Scan for the cell matching the given text and deliver its [X, Y] coordinate at center. 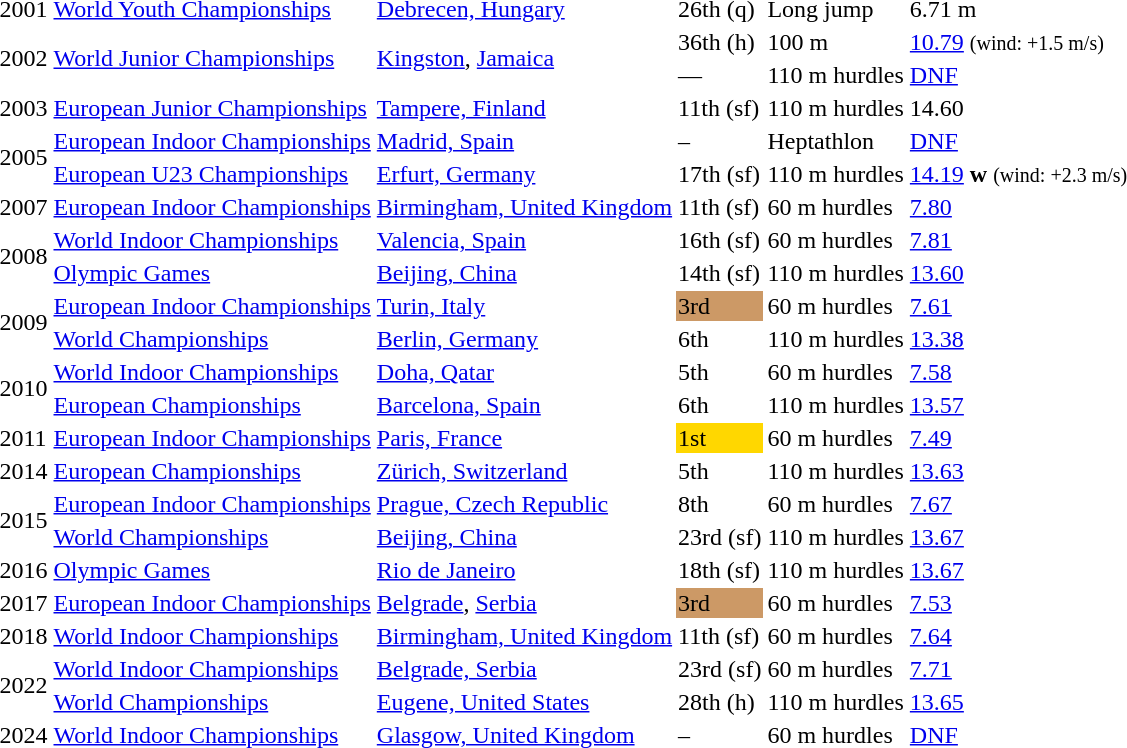
Madrid, Spain [524, 141]
14th (sf) [720, 273]
Valencia, Spain [524, 240]
36th (h) [720, 42]
Doha, Qatar [524, 372]
World Junior Championships [212, 58]
Prague, Czech Republic [524, 504]
100 m [836, 42]
Paris, France [524, 438]
– [720, 141]
28th (h) [720, 702]
18th (sf) [720, 570]
Tampere, Finland [524, 108]
Erfurt, Germany [524, 174]
Barcelona, Spain [524, 405]
8th [720, 504]
Berlin, Germany [524, 339]
1st [720, 438]
European Junior Championships [212, 108]
Zürich, Switzerland [524, 471]
17th (sf) [720, 174]
— [720, 75]
Heptathlon [836, 141]
Rio de Janeiro [524, 570]
Eugene, United States [524, 702]
Turin, Italy [524, 306]
Kingston, Jamaica [524, 58]
16th (sf) [720, 240]
European U23 Championships [212, 174]
